Pinpoint the cell where the given text exists, returning its [x, y] midpoint coordinate. 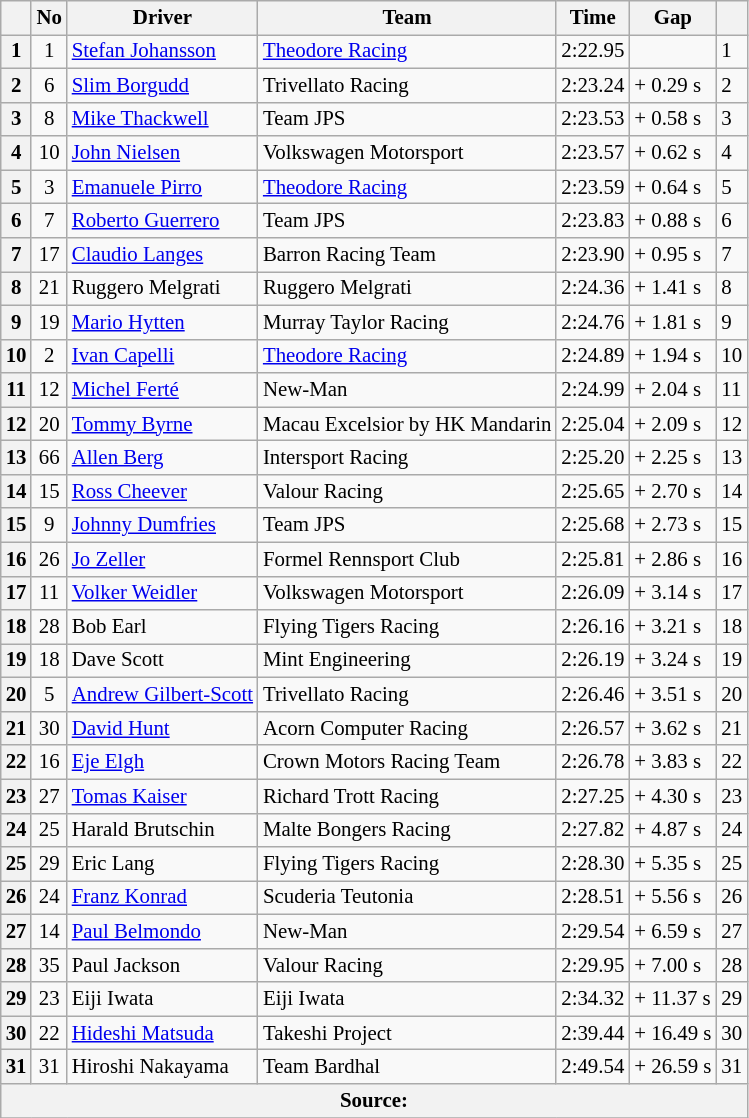
2:25.68 [592, 525]
2:25.04 [592, 424]
+ 1.81 s [672, 322]
Mike Thackwell [162, 119]
+ 2.70 s [672, 491]
2:26.78 [592, 762]
Team Bardhal [407, 1067]
Driver [162, 18]
Tommy Byrne [162, 424]
+ 3.14 s [672, 593]
Slim Borgudd [162, 85]
Hiroshi Nakayama [162, 1067]
Intersport Racing [407, 458]
2:28.30 [592, 864]
+ 26.59 s [672, 1067]
+ 2.04 s [672, 390]
Jo Zeller [162, 559]
+ 0.64 s [672, 187]
+ 0.58 s [672, 119]
No [48, 18]
+ 0.95 s [672, 255]
Gap [672, 18]
Johnny Dumfries [162, 525]
Acorn Computer Racing [407, 728]
+ 3.62 s [672, 728]
Paul Jackson [162, 965]
2:26.09 [592, 593]
2:29.54 [592, 931]
2:23.83 [592, 221]
2:24.76 [592, 322]
+ 3.51 s [672, 695]
Dave Scott [162, 661]
+ 4.30 s [672, 796]
2:27.25 [592, 796]
35 [48, 965]
2:25.65 [592, 491]
Formel Rennsport Club [407, 559]
2:24.99 [592, 390]
2:24.89 [592, 356]
+ 3.24 s [672, 661]
2:22.95 [592, 51]
Richard Trott Racing [407, 796]
+ 2.09 s [672, 424]
+ 5.35 s [672, 864]
2:39.44 [592, 1033]
2:26.46 [592, 695]
Bob Earl [162, 627]
+ 3.21 s [672, 627]
2:26.19 [592, 661]
2:23.57 [592, 153]
2:29.95 [592, 965]
Michel Ferté [162, 390]
Mario Hytten [162, 322]
Paul Belmondo [162, 931]
2:25.81 [592, 559]
2:25.20 [592, 458]
2:26.57 [592, 728]
John Nielsen [162, 153]
+ 5.56 s [672, 898]
Source: [374, 1101]
2:23.59 [592, 187]
+ 16.49 s [672, 1033]
2:26.16 [592, 627]
2:27.82 [592, 830]
+ 1.94 s [672, 356]
Andrew Gilbert-Scott [162, 695]
Mint Engineering [407, 661]
2:49.54 [592, 1067]
Time [592, 18]
Franz Konrad [162, 898]
+ 2.86 s [672, 559]
Hideshi Matsuda [162, 1033]
2:23.90 [592, 255]
Barron Racing Team [407, 255]
Stefan Johansson [162, 51]
Ivan Capelli [162, 356]
Harald Brutschin [162, 830]
Tomas Kaiser [162, 796]
Scuderia Teutonia [407, 898]
Allen Berg [162, 458]
+ 3.83 s [672, 762]
+ 0.88 s [672, 221]
Emanuele Pirro [162, 187]
2:23.24 [592, 85]
+ 2.73 s [672, 525]
Murray Taylor Racing [407, 322]
66 [48, 458]
2:24.36 [592, 288]
2:23.53 [592, 119]
Eje Elgh [162, 762]
+ 11.37 s [672, 999]
Malte Bongers Racing [407, 830]
+ 1.41 s [672, 288]
+ 7.00 s [672, 965]
Eric Lang [162, 864]
+ 0.62 s [672, 153]
+ 0.29 s [672, 85]
Takeshi Project [407, 1033]
+ 6.59 s [672, 931]
Roberto Guerrero [162, 221]
+ 2.25 s [672, 458]
David Hunt [162, 728]
Ross Cheever [162, 491]
Volker Weidler [162, 593]
Team [407, 18]
+ 4.87 s [672, 830]
2:28.51 [592, 898]
Macau Excelsior by HK Mandarin [407, 424]
Crown Motors Racing Team [407, 762]
Claudio Langes [162, 255]
2:34.32 [592, 999]
